Capture the cell that displays the provided text and extract its [x, y] central coordinate. 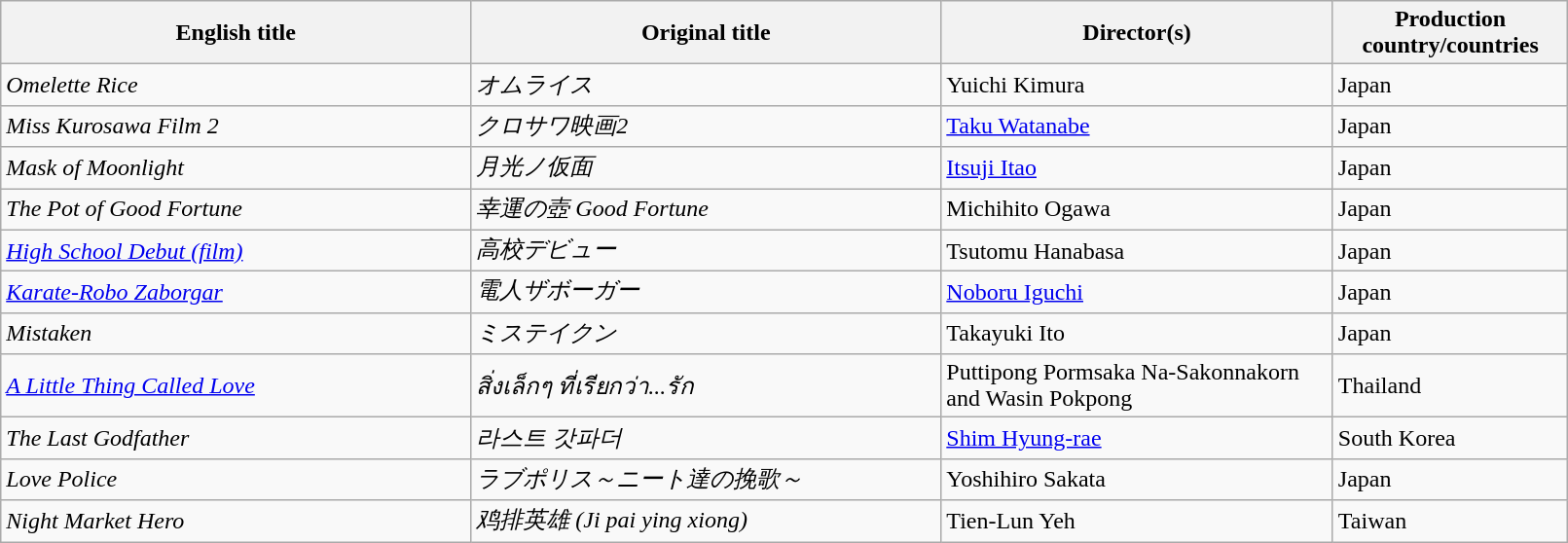
Itsuji Itao [1137, 167]
Yuichi Kimura [1137, 86]
鸡排英雄 (Ji pai ying xiong) [707, 522]
幸運の壺 Good Fortune [707, 210]
高校デビュー [707, 251]
Director(s) [1137, 33]
ミステイクン [707, 333]
Omelette Rice [236, 86]
สิ่งเล็กๆ ที่เรียกว่า...รัก [707, 385]
English title [236, 33]
Yoshihiro Sakata [1137, 479]
Puttipong Pormsaka Na-Sakonnakorn and Wasin Pokpong [1137, 385]
月光ノ仮面 [707, 167]
Love Police [236, 479]
クロサワ映画2 [707, 127]
Taku Watanabe [1137, 127]
Noboru Iguchi [1137, 292]
Mistaken [236, 333]
South Korea [1450, 438]
A Little Thing Called Love [236, 385]
Takayuki Ito [1137, 333]
Original title [707, 33]
Tien-Lun Yeh [1137, 522]
Karate-Robo Zaborgar [236, 292]
ラブポリス～ニート達の挽歌～ [707, 479]
The Pot of Good Fortune [236, 210]
High School Debut (film) [236, 251]
Night Market Hero [236, 522]
Tsutomu Hanabasa [1137, 251]
라스트 갓파더 [707, 438]
Thailand [1450, 385]
Taiwan [1450, 522]
電人ザボーガー [707, 292]
Miss Kurosawa Film 2 [236, 127]
The Last Godfather [236, 438]
Mask of Moonlight [236, 167]
Shim Hyung-rae [1137, 438]
オムライス [707, 86]
Production country/countries [1450, 33]
Michihito Ogawa [1137, 210]
